For the text-containing cell, return its midpoint in [X, Y] coordinate format. 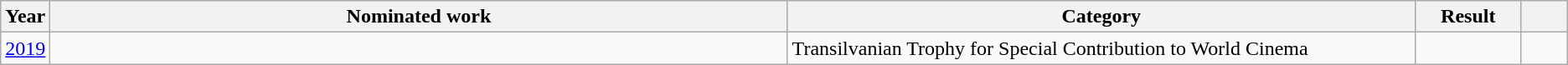
2019 [25, 48]
Transilvanian Trophy for Special Contribution to World Cinema [1101, 48]
Nominated work [419, 17]
Year [25, 17]
Category [1101, 17]
Result [1467, 17]
